Locate the cell with the specified text and output its [X, Y] center coordinate. 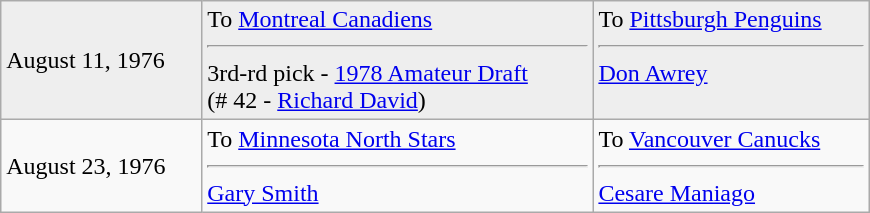
To Minnesota North StarsGary Smith [398, 166]
August 11, 1976 [102, 60]
To Vancouver CanucksCesare Maniago [731, 166]
To Montreal Canadiens3rd-rd pick - 1978 Amateur Draft(# 42 - Richard David) [398, 60]
To Pittsburgh PenguinsDon Awrey [731, 60]
August 23, 1976 [102, 166]
